Capture the cell that displays the provided text and extract its (X, Y) central coordinate. 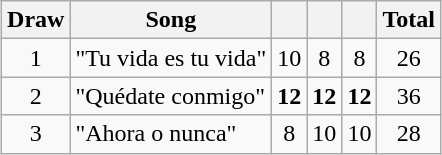
3 (36, 134)
"Tu vida es tu vida" (171, 58)
Total (409, 20)
2 (36, 96)
"Ahora o nunca" (171, 134)
26 (409, 58)
28 (409, 134)
"Quédate conmigo" (171, 96)
Song (171, 20)
Draw (36, 20)
36 (409, 96)
1 (36, 58)
